Scan for the cell matching the given text and deliver its (x, y) coordinate at center. 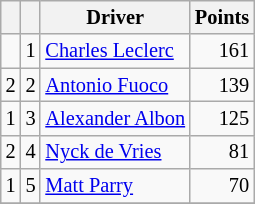
4 (31, 152)
3 (31, 118)
5 (31, 186)
81 (222, 152)
139 (222, 85)
Antonio Fuoco (115, 85)
Matt Parry (115, 186)
Points (222, 17)
Charles Leclerc (115, 51)
Driver (115, 17)
161 (222, 51)
125 (222, 118)
Alexander Albon (115, 118)
70 (222, 186)
Nyck de Vries (115, 152)
